Locate the cell with the specified text and output its [X, Y] center coordinate. 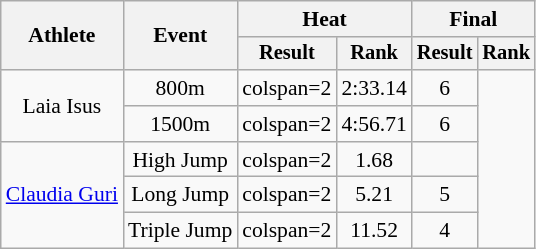
2:33.14 [374, 88]
Laia Isus [62, 106]
5 [445, 195]
4 [445, 231]
11.52 [374, 231]
4:56.71 [374, 124]
1.68 [374, 160]
Triple Jump [180, 231]
800m [180, 88]
Heat [324, 19]
Event [180, 36]
5.21 [374, 195]
1500m [180, 124]
Final [474, 19]
High Jump [180, 160]
Claudia Guri [62, 196]
Long Jump [180, 195]
Athlete [62, 36]
